Capture the cell that displays the provided text and extract its (x, y) central coordinate. 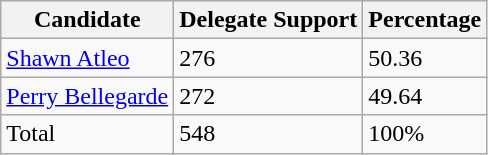
50.36 (425, 58)
272 (268, 96)
548 (268, 134)
276 (268, 58)
Percentage (425, 20)
49.64 (425, 96)
Shawn Atleo (88, 58)
Perry Bellegarde (88, 96)
Candidate (88, 20)
100% (425, 134)
Total (88, 134)
Delegate Support (268, 20)
